Scan for the cell matching the given text and deliver its [x, y] coordinate at center. 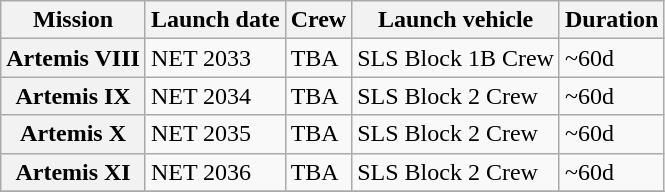
Crew [318, 20]
Mission [74, 20]
Artemis XI [74, 172]
SLS Block 1B Crew [456, 58]
Launch vehicle [456, 20]
Artemis VIII [74, 58]
Launch date [215, 20]
Artemis X [74, 134]
NET 2033 [215, 58]
Artemis IX [74, 96]
NET 2035 [215, 134]
Duration [611, 20]
NET 2036 [215, 172]
NET 2034 [215, 96]
